Provide the (X, Y) coordinate of the cell's center where the given text is located.  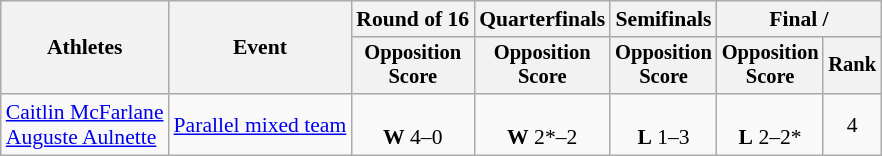
4 (852, 124)
Event (260, 48)
Rank (852, 66)
Final / (799, 19)
W 4–0 (412, 124)
Round of 16 (412, 19)
Parallel mixed team (260, 124)
L 2–2* (770, 124)
Caitlin McFarlaneAuguste Aulnette (85, 124)
Athletes (85, 48)
L 1–3 (664, 124)
Semifinals (664, 19)
Quarterfinals (542, 19)
W 2*–2 (542, 124)
